Scan for the cell matching the given text and deliver its [x, y] coordinate at center. 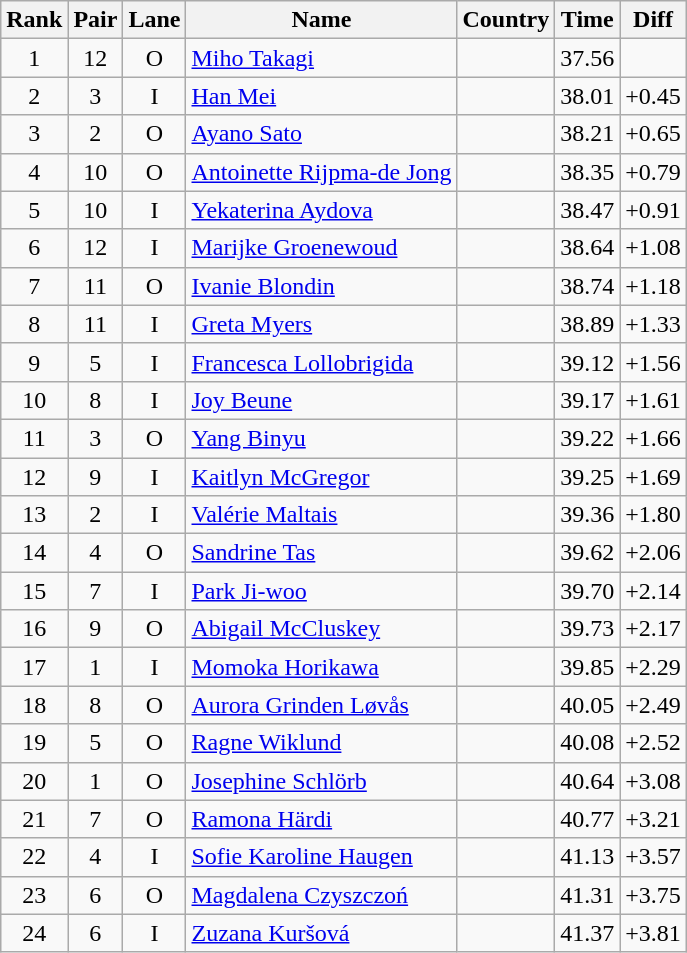
Ivanie Blondin [322, 286]
Rank [34, 20]
Miho Takagi [322, 58]
Yekaterina Aydova [322, 210]
Name [322, 20]
24 [34, 933]
21 [34, 819]
37.56 [588, 58]
Time [588, 20]
+1.69 [654, 477]
Ragne Wiklund [322, 743]
41.31 [588, 895]
+2.52 [654, 743]
Zuzana Kuršová [322, 933]
+3.08 [654, 781]
41.13 [588, 857]
Country [506, 20]
Momoka Horikawa [322, 667]
39.25 [588, 477]
Aurora Grinden Løvås [322, 705]
39.22 [588, 438]
Yang Binyu [322, 438]
18 [34, 705]
39.85 [588, 667]
Abigail McCluskey [322, 629]
38.35 [588, 172]
Joy Beune [322, 400]
Antoinette Rijpma-de Jong [322, 172]
38.74 [588, 286]
Han Mei [322, 96]
Sofie Karoline Haugen [322, 857]
17 [34, 667]
+1.18 [654, 286]
19 [34, 743]
+1.56 [654, 362]
+0.45 [654, 96]
Park Ji-woo [322, 591]
38.89 [588, 324]
22 [34, 857]
39.62 [588, 553]
23 [34, 895]
Magdalena Czyszczoń [322, 895]
14 [34, 553]
+1.33 [654, 324]
39.70 [588, 591]
+2.06 [654, 553]
39.12 [588, 362]
+3.57 [654, 857]
+1.08 [654, 248]
Pair [96, 20]
Ayano Sato [322, 134]
+1.80 [654, 515]
Josephine Schlörb [322, 781]
Ramona Härdi [322, 819]
40.77 [588, 819]
41.37 [588, 933]
+2.17 [654, 629]
+3.81 [654, 933]
40.08 [588, 743]
+0.65 [654, 134]
38.21 [588, 134]
Valérie Maltais [322, 515]
+1.61 [654, 400]
39.17 [588, 400]
16 [34, 629]
+3.21 [654, 819]
+2.14 [654, 591]
39.73 [588, 629]
Francesca Lollobrigida [322, 362]
13 [34, 515]
40.05 [588, 705]
39.36 [588, 515]
Greta Myers [322, 324]
Sandrine Tas [322, 553]
+0.79 [654, 172]
+0.91 [654, 210]
+2.29 [654, 667]
38.01 [588, 96]
Lane [154, 20]
+2.49 [654, 705]
38.47 [588, 210]
15 [34, 591]
+3.75 [654, 895]
40.64 [588, 781]
+1.66 [654, 438]
Kaitlyn McGregor [322, 477]
20 [34, 781]
Marijke Groenewoud [322, 248]
38.64 [588, 248]
Diff [654, 20]
